Scan for the cell matching the given text and deliver its (x, y) coordinate at center. 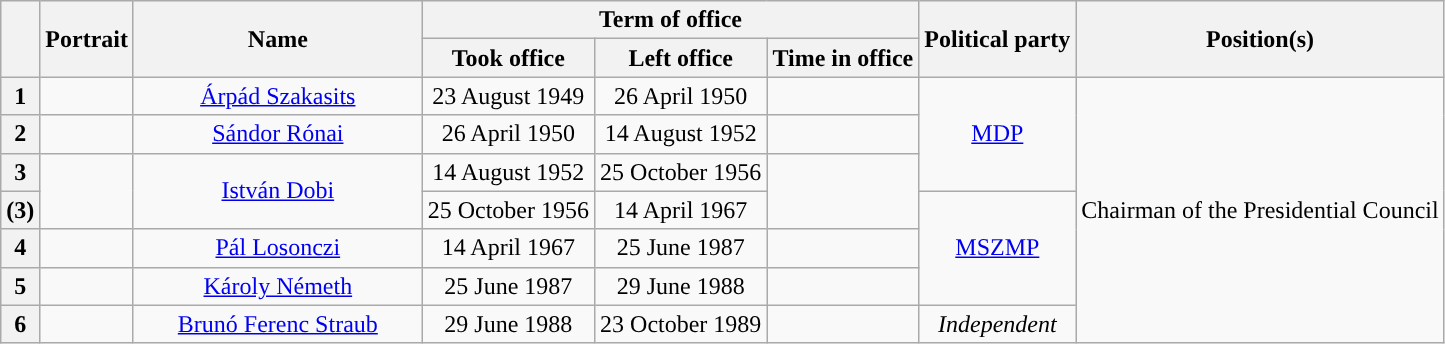
6 (20, 324)
Sándor Rónai (278, 134)
MDP (998, 134)
2 (20, 134)
Position(s) (1260, 39)
3 (20, 172)
5 (20, 286)
Chairman of the Presidential Council (1260, 210)
1 (20, 96)
Independent (998, 324)
4 (20, 248)
Károly Németh (278, 286)
(3) (20, 210)
István Dobi (278, 191)
23 October 1989 (681, 324)
Name (278, 39)
Took office (508, 58)
Pál Losonczi (278, 248)
Political party (998, 39)
23 August 1949 (508, 96)
MSZMP (998, 248)
Left office (681, 58)
Árpád Szakasits (278, 96)
Term of office (670, 20)
Portrait (87, 39)
Time in office (843, 58)
Brunó Ferenc Straub (278, 324)
